Return [x, y] of the center of cell containing provided text 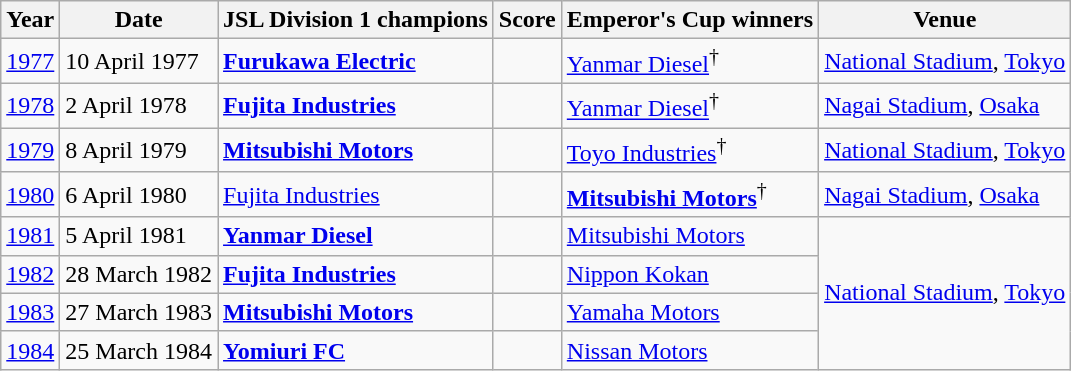
1982 [30, 274]
8 April 1979 [139, 150]
2 April 1978 [139, 106]
Yanmar Diesel [356, 236]
1978 [30, 106]
27 March 1983 [139, 312]
Venue [945, 20]
28 March 1982 [139, 274]
Nippon Kokan [690, 274]
1977 [30, 62]
25 March 1984 [139, 350]
Year [30, 20]
1984 [30, 350]
Emperor's Cup winners [690, 20]
6 April 1980 [139, 194]
1983 [30, 312]
JSL Division 1 champions [356, 20]
Score [527, 20]
Nissan Motors [690, 350]
Yomiuri FC [356, 350]
1979 [30, 150]
Yamaha Motors [690, 312]
1981 [30, 236]
Date [139, 20]
Furukawa Electric [356, 62]
1980 [30, 194]
10 April 1977 [139, 62]
Mitsubishi Motors† [690, 194]
5 April 1981 [139, 236]
Toyo Industries† [690, 150]
